Detect which cell encompasses the target text, then output its (X, Y) center coordinate. 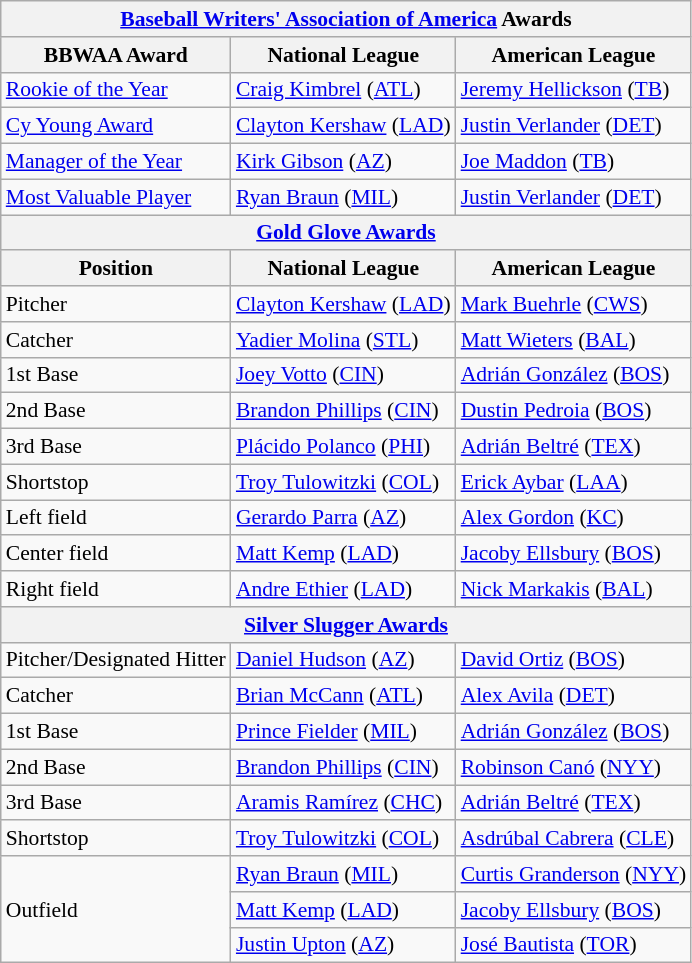
Alex Avila (DET) (574, 696)
Right field (116, 589)
Position (116, 269)
Baseball Writers' Association of America Awards (346, 19)
Prince Fielder (MIL) (344, 732)
Nick Markakis (BAL) (574, 589)
Asdrúbal Cabrera (CLE) (574, 839)
Gerardo Parra (AZ) (344, 518)
Manager of the Year (116, 162)
Robinson Canó (NYY) (574, 767)
Aramis Ramírez (CHC) (344, 803)
Cy Young Award (116, 126)
Kirk Gibson (AZ) (344, 162)
Mark Buehrle (CWS) (574, 304)
David Ortiz (BOS) (574, 660)
Yadier Molina (STL) (344, 340)
Center field (116, 554)
José Bautista (TOR) (574, 945)
Justin Upton (AZ) (344, 945)
Andre Ethier (LAD) (344, 589)
Curtis Granderson (NYY) (574, 874)
Jeremy Hellickson (TB) (574, 90)
Erick Aybar (LAA) (574, 482)
Dustin Pedroia (BOS) (574, 411)
Craig Kimbrel (ATL) (344, 90)
Alex Gordon (KC) (574, 518)
Most Valuable Player (116, 197)
Pitcher (116, 304)
Matt Wieters (BAL) (574, 340)
Gold Glove Awards (346, 233)
Plácido Polanco (PHI) (344, 447)
Left field (116, 518)
Silver Slugger Awards (346, 625)
Outfield (116, 910)
Joe Maddon (TB) (574, 162)
Joey Votto (CIN) (344, 375)
Brian McCann (ATL) (344, 696)
Daniel Hudson (AZ) (344, 660)
Rookie of the Year (116, 90)
Pitcher/Designated Hitter (116, 660)
BBWAA Award (116, 55)
